Find where the given text appears and provide that cell's center as (x, y) coordinate. 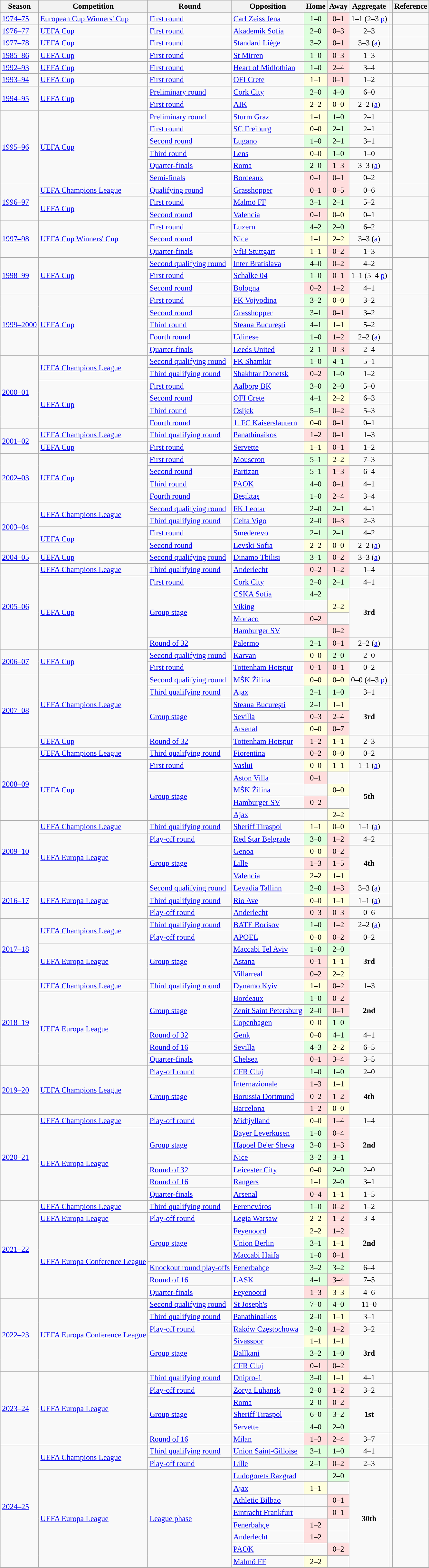
11–0 (369, 1304)
Ludogorets Razgrad (268, 1476)
2009–10 (19, 851)
Lens (268, 153)
2006–07 (19, 661)
Red Star Belgrade (268, 839)
Carl Zeiss Jena (268, 19)
Karvan (268, 655)
1995–96 (19, 147)
APOEL (268, 937)
SC Freiburg (268, 129)
6–2 (369, 227)
Schalke 04 (268, 276)
1993–94 (19, 80)
1985–86 (19, 55)
0–0 (4–3 p) (369, 680)
2004–05 (19, 558)
Rangers (268, 1182)
Astana (268, 962)
Levadia Tallinn (268, 888)
4–6 (369, 1292)
2023–24 (19, 1408)
Union Berlin (268, 1243)
Bayer Leverkusen (268, 1133)
2001–02 (19, 441)
5–3 (369, 410)
Athletic Bilbao (268, 1500)
3–5 (369, 1059)
Qualifying round (190, 190)
7–5 (369, 1280)
Viking (268, 606)
3–3 (338, 1292)
2000–01 (19, 392)
Aalborg BK (268, 386)
1977–78 (19, 43)
Inter Bratislava (268, 263)
1997–98 (19, 239)
FK Leotar (268, 508)
1996–97 (19, 202)
2022–23 (19, 1335)
Chelsea (268, 1059)
VfB Stuttgart (268, 251)
1976–77 (19, 31)
Hapoel Be'er Sheva (268, 1145)
Opposition (268, 6)
2008–09 (19, 784)
Mouscron (268, 459)
Levski Sofia (268, 545)
Midtjylland (268, 1121)
7–3 (369, 459)
1999–2000 (19, 325)
2021–22 (19, 1249)
St Mirren (268, 55)
LASK (268, 1280)
League phase (190, 1518)
30th (369, 1518)
Semi-finals (190, 178)
Competition (93, 6)
2024–25 (19, 1506)
Legia Warsaw (268, 1219)
Heart of Midlothian (268, 68)
Aggregate (369, 6)
Maccabi Tel Aviv (268, 949)
Leicester City (268, 1170)
Season (19, 6)
Aston Villa (268, 778)
1. FC Kaiserslautern (268, 423)
2017–18 (19, 949)
Fiorentina (268, 753)
2020–21 (19, 1157)
1994–95 (19, 98)
Borussia Dortmund (268, 1096)
Sivasspor (268, 1341)
1–1 (2–3 p) (369, 19)
1974–75 (19, 19)
6–3 (369, 398)
Lugano (268, 141)
Ferencváros (268, 1206)
2019–20 (19, 1090)
Milan (268, 1439)
Genk (268, 1035)
FK Vojvodina (268, 300)
Genoa (268, 851)
Partizan (268, 472)
Vaslui (268, 766)
Away (338, 6)
Akademik Sofia (268, 31)
Internazionale (268, 1084)
Union Saint-Gilloise (268, 1451)
7–0 (316, 1304)
2016–17 (19, 900)
1992–93 (19, 68)
Reference (411, 6)
5th (369, 796)
Celta Vigo (268, 521)
St Joseph's (268, 1304)
Raków Częstochowa (268, 1329)
Eintracht Frankfurt (268, 1512)
Udinese (268, 337)
1998–99 (19, 276)
1–1 (5–4 p) (369, 276)
Knockout round play-offs (190, 1268)
Dinamo Tbilisi (268, 558)
2003–04 (19, 527)
CSKA Sofia (268, 594)
BATE Borisov (268, 925)
5–0 (369, 386)
Sturm Graz (268, 116)
Ballkani (268, 1353)
Shakhtar Donetsk (268, 374)
0–5 (338, 190)
3–7 (369, 1439)
0–7 (338, 729)
Copenhagen (268, 1023)
Standard Liège (268, 43)
Osijek (268, 410)
Dnipro-1 (268, 1378)
Zorya Luhansk (268, 1390)
4–3 (316, 1047)
Palermo (268, 643)
AIK (268, 104)
Barcelona (268, 1108)
UEFA Cup Winners' Cup (93, 239)
Villarreal (268, 974)
Maccabi Haifa (268, 1255)
2002–03 (19, 478)
6–5 (369, 1047)
European Cup Winners' Cup (93, 19)
Dynamo Kyiv (268, 986)
Zenit Saint Petersburg (268, 1010)
Smederevo (268, 533)
2005–06 (19, 606)
Rio Ave (268, 900)
FK Shamkir (268, 362)
Monaco (268, 619)
2007–08 (19, 710)
Home (316, 6)
2018–19 (19, 1023)
Luzern (268, 227)
1st (369, 1415)
Bologna (268, 288)
Leeds United (268, 349)
Round (190, 6)
Beşiktaş (268, 496)
